Determine the (X, Y) coordinate at the center of the cell enclosing the given text.  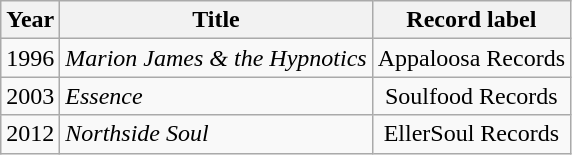
Marion James & the Hypnotics (216, 58)
Essence (216, 96)
Title (216, 20)
Appaloosa Records (471, 58)
Northside Soul (216, 134)
EllerSoul Records (471, 134)
2012 (30, 134)
Soulfood Records (471, 96)
2003 (30, 96)
Year (30, 20)
1996 (30, 58)
Record label (471, 20)
